Return [X, Y] of the center of cell containing provided text 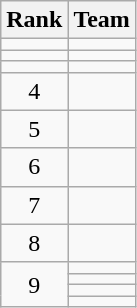
5 [34, 129]
9 [34, 284]
8 [34, 243]
4 [34, 91]
Rank [34, 20]
Team [102, 20]
6 [34, 167]
7 [34, 205]
